Find where the given text appears and provide that cell's center as (X, Y) coordinate. 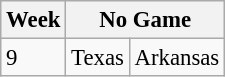
Arkansas (176, 58)
Texas (98, 58)
No Game (146, 20)
Week (34, 20)
9 (34, 58)
